Provide the (x, y) coordinate of the cell's center where the given text is located.  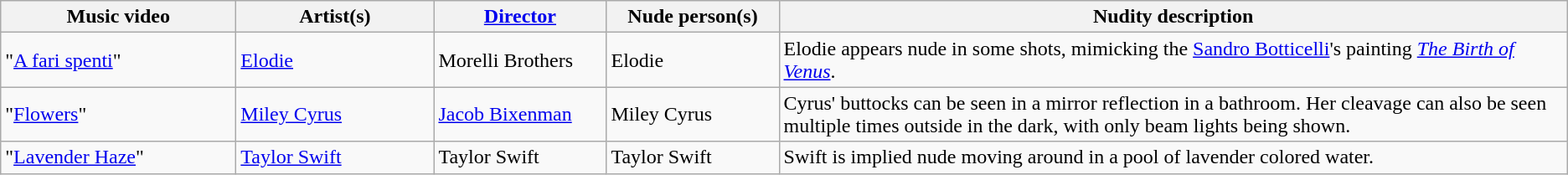
Director (520, 17)
Morelli Brothers (520, 60)
Elodie appears nude in some shots, mimicking the Sandro Botticelli's painting The Birth of Venus. (1173, 60)
"A fari spenti" (119, 60)
Artist(s) (335, 17)
Music video (119, 17)
Nude person(s) (693, 17)
Nudity description (1173, 17)
"Lavender Haze" (119, 157)
Swift is implied nude moving around in a pool of lavender colored water. (1173, 157)
"Flowers" (119, 114)
Jacob Bixenman (520, 114)
